Capture the cell that displays the provided text and extract its [x, y] central coordinate. 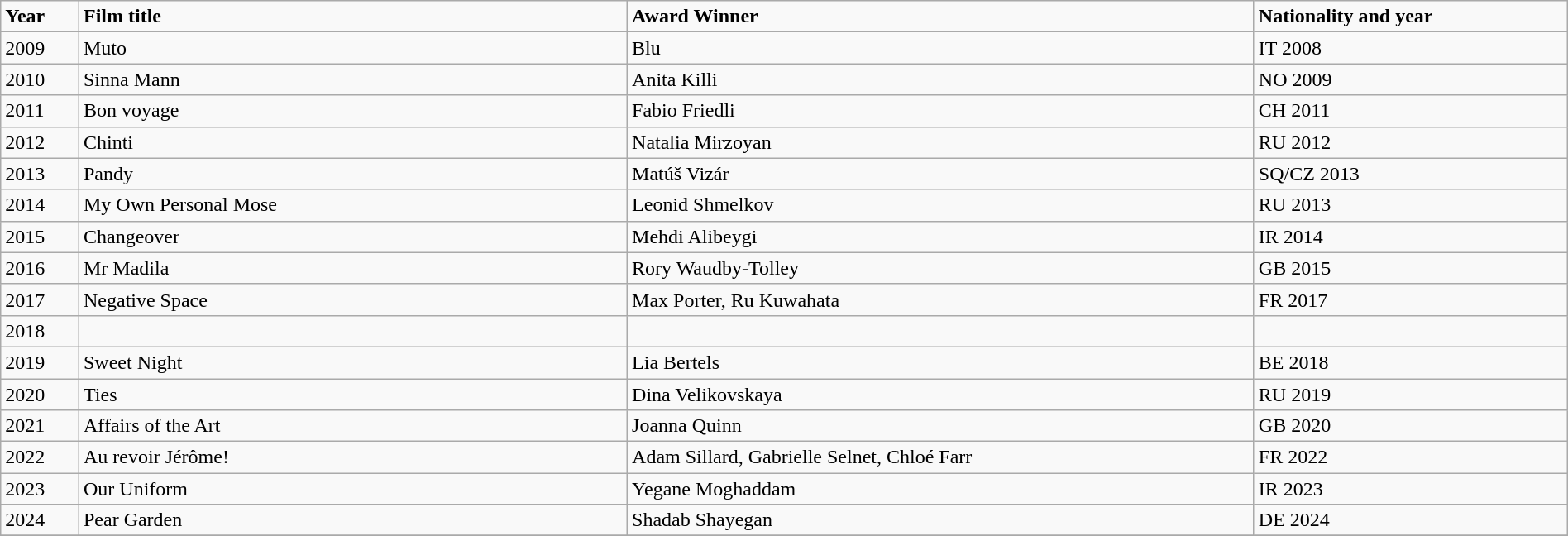
RU 2012 [1411, 142]
Award Winner [941, 17]
Changeover [352, 237]
2023 [40, 489]
2016 [40, 268]
Nationality and year [1411, 17]
2009 [40, 48]
Shadab Shayegan [941, 520]
Mehdi Alibeygi [941, 237]
Sweet Night [352, 362]
SQ/CZ 2013 [1411, 174]
2020 [40, 395]
Anita Killi [941, 79]
Pandy [352, 174]
Film title [352, 17]
BE 2018 [1411, 362]
GB 2015 [1411, 268]
NO 2009 [1411, 79]
Adam Sillard, Gabrielle Selnet, Chloé Farr [941, 457]
FR 2022 [1411, 457]
Rory Waudby-Tolley [941, 268]
Lia Bertels [941, 362]
RU 2019 [1411, 395]
2011 [40, 111]
Yegane Moghaddam [941, 489]
FR 2017 [1411, 299]
2015 [40, 237]
GB 2020 [1411, 426]
Bon voyage [352, 111]
Joanna Quinn [941, 426]
2010 [40, 79]
Sinna Mann [352, 79]
2013 [40, 174]
2021 [40, 426]
Ties [352, 395]
Muto [352, 48]
IR 2014 [1411, 237]
Pear Garden [352, 520]
2024 [40, 520]
Fabio Friedli [941, 111]
2012 [40, 142]
Mr Madila [352, 268]
2019 [40, 362]
Au revoir Jérôme! [352, 457]
CH 2011 [1411, 111]
Negative Space [352, 299]
2017 [40, 299]
Year [40, 17]
Leonid Shmelkov [941, 205]
Matúš Vizár [941, 174]
2022 [40, 457]
Affairs of the Art [352, 426]
My Own Personal Mose [352, 205]
2018 [40, 331]
IR 2023 [1411, 489]
DE 2024 [1411, 520]
RU 2013 [1411, 205]
2014 [40, 205]
Chinti [352, 142]
Dina Velikovskaya [941, 395]
Natalia Mirzoyan [941, 142]
Our Uniform [352, 489]
Max Porter, Ru Kuwahata [941, 299]
IT 2008 [1411, 48]
Blu [941, 48]
